Pinpoint the cell where the given text exists, returning its (x, y) midpoint coordinate. 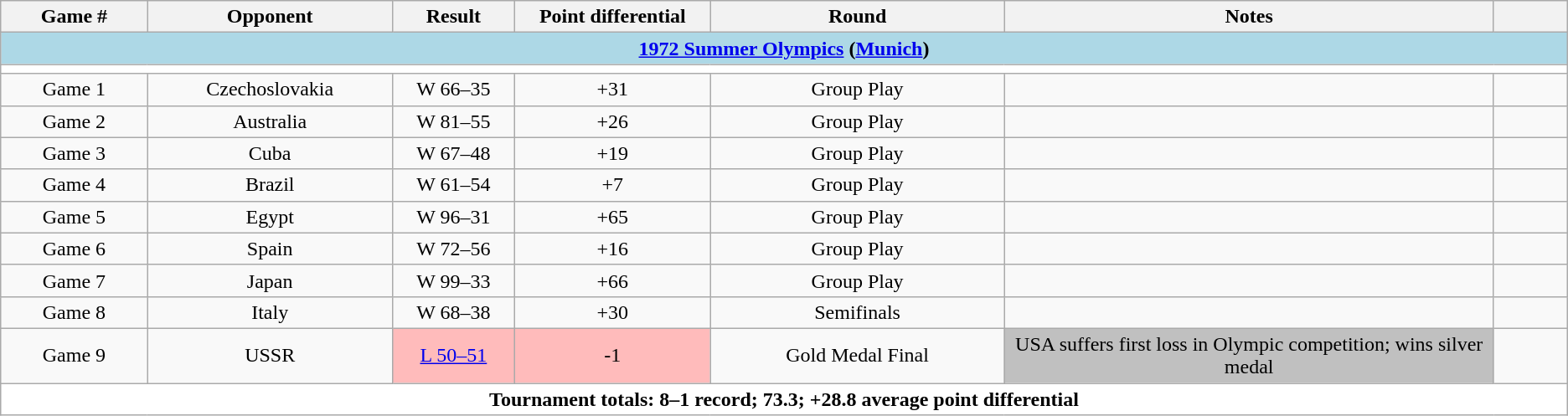
Spain (270, 249)
Brazil (270, 185)
W 81–55 (453, 121)
+31 (612, 90)
W 67–48 (453, 153)
Notes (1250, 17)
+19 (612, 153)
W 66–35 (453, 90)
Semifinals (858, 312)
+26 (612, 121)
Game 8 (74, 312)
Point differential (612, 17)
Japan (270, 280)
Game 6 (74, 249)
+65 (612, 217)
W 68–38 (453, 312)
Game 4 (74, 185)
-1 (612, 355)
Game 7 (74, 280)
+16 (612, 249)
Opponent (270, 17)
USSR (270, 355)
Czechoslovakia (270, 90)
Cuba (270, 153)
Australia (270, 121)
+30 (612, 312)
W 61–54 (453, 185)
Game 9 (74, 355)
Round (858, 17)
Game 1 (74, 90)
Gold Medal Final (858, 355)
W 99–33 (453, 280)
+7 (612, 185)
Game # (74, 17)
Game 5 (74, 217)
Result (453, 17)
Italy (270, 312)
USA suffers first loss in Olympic competition; wins silver medal (1250, 355)
Tournament totals: 8–1 record; 73.3; +28.8 average point differential (784, 399)
W 96–31 (453, 217)
Game 3 (74, 153)
Egypt (270, 217)
Game 2 (74, 121)
1972 Summer Olympics (Munich) (784, 49)
L 50–51 (453, 355)
+66 (612, 280)
W 72–56 (453, 249)
